Search for the cell housing the specified text and yield its [x, y] center coordinate. 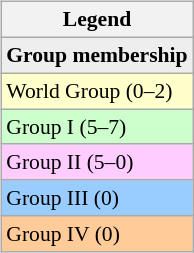
Group II (5–0) [96, 162]
World Group (0–2) [96, 91]
Group III (0) [96, 198]
Group I (5–7) [96, 127]
Group IV (0) [96, 234]
Group membership [96, 55]
Legend [96, 20]
